Determine the [x, y] coordinate at the center of the cell enclosing the given text.  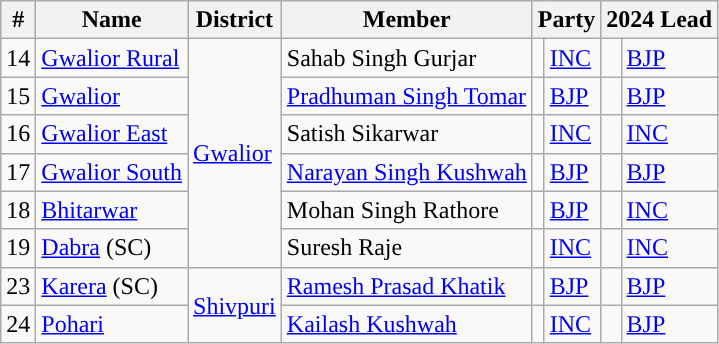
16 [18, 134]
Pohari [112, 324]
Sahab Singh Gurjar [406, 58]
2024 Lead [660, 20]
Kailash Kushwah [406, 324]
19 [18, 248]
Ramesh Prasad Khatik [406, 286]
23 [18, 286]
Party [566, 20]
Suresh Raje [406, 248]
Pradhuman Singh Tomar [406, 96]
Mohan Singh Rathore [406, 210]
18 [18, 210]
15 [18, 96]
Gwalior South [112, 172]
# [18, 20]
Karera (SC) [112, 286]
14 [18, 58]
Satish Sikarwar [406, 134]
District [235, 20]
Gwalior Rural [112, 58]
Bhitarwar [112, 210]
Gwalior East [112, 134]
Dabra (SC) [112, 248]
24 [18, 324]
Name [112, 20]
Narayan Singh Kushwah [406, 172]
Shivpuri [235, 305]
17 [18, 172]
Member [406, 20]
